Provide the (x, y) coordinate of the cell's center where the given text is located.  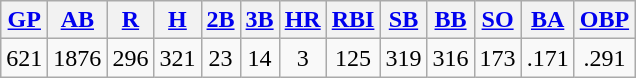
R (130, 20)
3B (260, 20)
14 (260, 58)
RBI (353, 20)
SB (404, 20)
296 (130, 58)
SO (498, 20)
319 (404, 58)
GP (24, 20)
2B (220, 20)
321 (178, 58)
BA (548, 20)
.171 (548, 58)
H (178, 20)
BB (450, 20)
HR (302, 20)
.291 (604, 58)
1876 (78, 58)
AB (78, 20)
3 (302, 58)
173 (498, 58)
621 (24, 58)
23 (220, 58)
OBP (604, 20)
316 (450, 58)
125 (353, 58)
